Determine the [x, y] coordinate at the center of the cell enclosing the given text.  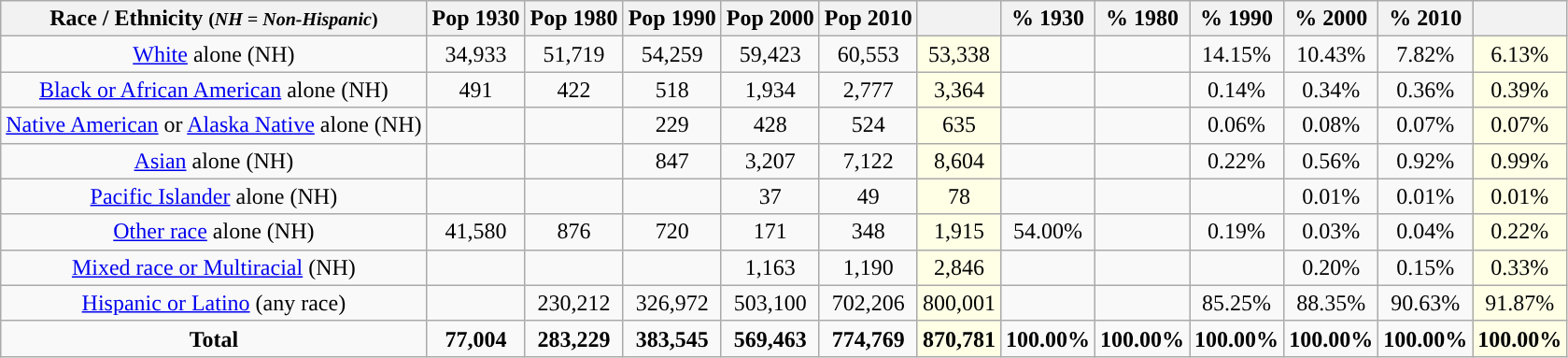
230,212 [573, 303]
% 2010 [1425, 19]
8,604 [958, 161]
283,229 [573, 338]
% 1990 [1236, 19]
Pop 1980 [573, 19]
Pop 1990 [672, 19]
51,719 [573, 54]
491 [476, 90]
0.03% [1332, 232]
54.00% [1048, 232]
2,777 [869, 90]
383,545 [672, 338]
Pacific Islander alone (NH) [214, 196]
422 [573, 90]
7.82% [1425, 54]
774,769 [869, 338]
0.56% [1332, 161]
0.92% [1425, 161]
569,463 [770, 338]
Pop 2010 [869, 19]
% 1930 [1048, 19]
1,163 [770, 267]
37 [770, 196]
0.36% [1425, 90]
Other race alone (NH) [214, 232]
0.08% [1332, 125]
88.35% [1332, 303]
428 [770, 125]
59,423 [770, 54]
518 [672, 90]
2,846 [958, 267]
876 [573, 232]
0.14% [1236, 90]
1,934 [770, 90]
1,915 [958, 232]
53,338 [958, 54]
91.87% [1520, 303]
6.13% [1520, 54]
229 [672, 125]
60,553 [869, 54]
Native American or Alaska Native alone (NH) [214, 125]
524 [869, 125]
Total [214, 338]
0.99% [1520, 161]
14.15% [1236, 54]
3,207 [770, 161]
% 1980 [1141, 19]
847 [672, 161]
0.19% [1236, 232]
1,190 [869, 267]
171 [770, 232]
326,972 [672, 303]
7,122 [869, 161]
0.20% [1332, 267]
0.06% [1236, 125]
85.25% [1236, 303]
34,933 [476, 54]
Black or African American alone (NH) [214, 90]
Pop 1930 [476, 19]
77,004 [476, 338]
54,259 [672, 54]
0.15% [1425, 267]
41,580 [476, 232]
Asian alone (NH) [214, 161]
800,001 [958, 303]
3,364 [958, 90]
0.33% [1520, 267]
635 [958, 125]
Race / Ethnicity (NH = Non-Hispanic) [214, 19]
348 [869, 232]
Hispanic or Latino (any race) [214, 303]
503,100 [770, 303]
% 2000 [1332, 19]
0.34% [1332, 90]
10.43% [1332, 54]
90.63% [1425, 303]
78 [958, 196]
White alone (NH) [214, 54]
0.04% [1425, 232]
870,781 [958, 338]
Pop 2000 [770, 19]
49 [869, 196]
Mixed race or Multiracial (NH) [214, 267]
0.39% [1520, 90]
702,206 [869, 303]
720 [672, 232]
